Detect which cell encompasses the target text, then output its (x, y) center coordinate. 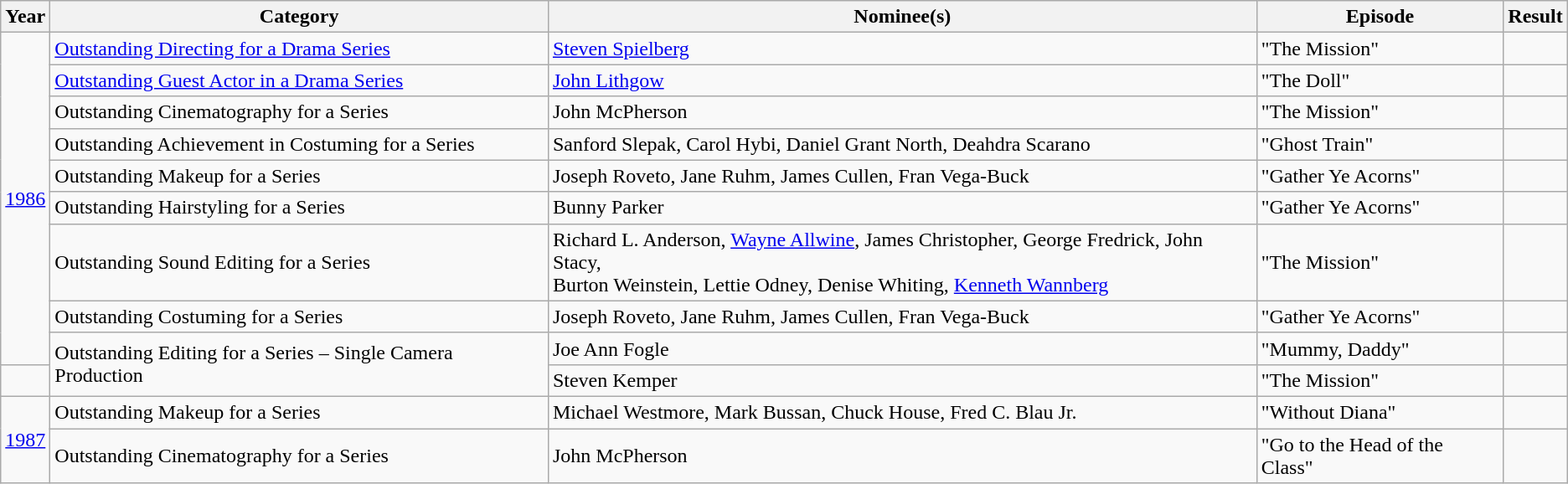
"Mummy, Daddy" (1380, 348)
Steven Kemper (902, 380)
Outstanding Guest Actor in a Drama Series (300, 80)
Bunny Parker (902, 208)
John Lithgow (902, 80)
"Without Diana" (1380, 412)
"Go to the Head of the Class" (1380, 456)
Sanford Slepak, Carol Hybi, Daniel Grant North, Deahdra Scarano (902, 144)
Outstanding Directing for a Drama Series (300, 49)
Outstanding Editing for a Series – Single Camera Production (300, 364)
1986 (25, 199)
Steven Spielberg (902, 49)
Category (300, 17)
Joe Ann Fogle (902, 348)
Outstanding Sound Editing for a Series (300, 262)
Episode (1380, 17)
1987 (25, 439)
"Ghost Train" (1380, 144)
Outstanding Hairstyling for a Series (300, 208)
Outstanding Costuming for a Series (300, 317)
"The Doll" (1380, 80)
Nominee(s) (902, 17)
Richard L. Anderson, Wayne Allwine, James Christopher, George Fredrick, John Stacy,Burton Weinstein, Lettie Odney, Denise Whiting, Kenneth Wannberg (902, 262)
Year (25, 17)
Result (1535, 17)
Michael Westmore, Mark Bussan, Chuck House, Fred C. Blau Jr. (902, 412)
Outstanding Achievement in Costuming for a Series (300, 144)
